Output the [x, y] coordinate of the center of the cell containing the given text.  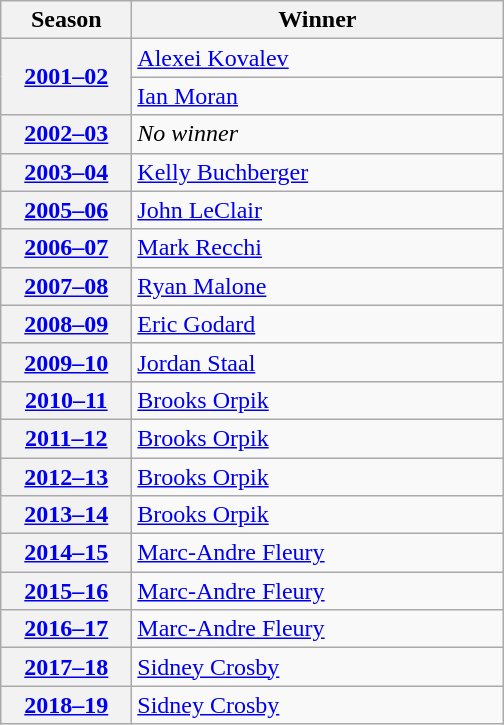
Mark Recchi [318, 248]
2009–10 [66, 362]
2018–19 [66, 705]
2008–09 [66, 324]
2003–04 [66, 172]
2002–03 [66, 134]
2011–12 [66, 438]
2014–15 [66, 553]
2012–13 [66, 477]
Ryan Malone [318, 286]
2005–06 [66, 210]
Eric Godard [318, 324]
2015–16 [66, 591]
2016–17 [66, 629]
John LeClair [318, 210]
Ian Moran [318, 96]
Season [66, 20]
No winner [318, 134]
2013–14 [66, 515]
2001–02 [66, 77]
2007–08 [66, 286]
Winner [318, 20]
2006–07 [66, 248]
Alexei Kovalev [318, 58]
Kelly Buchberger [318, 172]
2010–11 [66, 400]
Jordan Staal [318, 362]
2017–18 [66, 667]
